Output the (X, Y) coordinate of the center of the cell containing the given text.  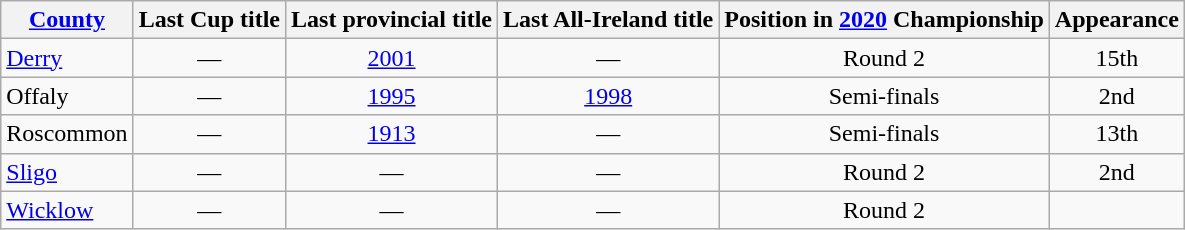
Last provincial title (392, 20)
Last All-Ireland title (608, 20)
15th (1116, 58)
1913 (392, 134)
Position in 2020 Championship (884, 20)
1995 (392, 96)
County (67, 20)
13th (1116, 134)
Derry (67, 58)
Appearance (1116, 20)
Offaly (67, 96)
2001 (392, 58)
1998 (608, 96)
Sligo (67, 172)
Roscommon (67, 134)
Last Cup title (209, 20)
Wicklow (67, 210)
